Identify which cell holds the provided text, then report its (X, Y) central coordinate. 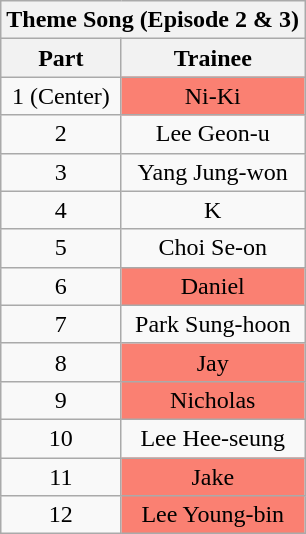
9 (61, 400)
7 (61, 324)
Theme Song (Episode 2 & 3) (153, 20)
Lee Young-bin (213, 515)
Jay (213, 362)
Jake (213, 477)
Park Sung-hoon (213, 324)
6 (61, 286)
Choi Se-on (213, 248)
Lee Hee-seung (213, 438)
2 (61, 134)
Lee Geon-u (213, 134)
Nicholas (213, 400)
K (213, 210)
Ni-Ki (213, 96)
3 (61, 172)
1 (Center) (61, 96)
Trainee (213, 58)
Daniel (213, 286)
11 (61, 477)
Yang Jung-won (213, 172)
Part (61, 58)
5 (61, 248)
8 (61, 362)
4 (61, 210)
12 (61, 515)
10 (61, 438)
